Search for the cell housing the specified text and yield its (X, Y) center coordinate. 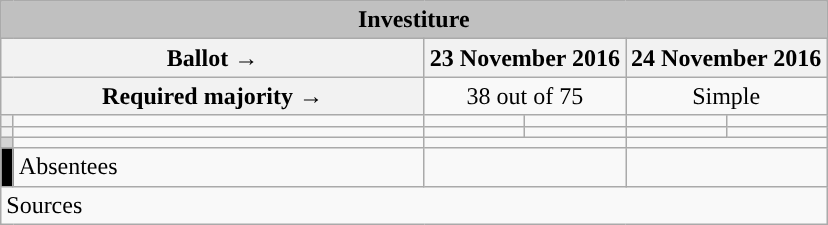
Sources (414, 205)
Required majority → (213, 96)
23 November 2016 (524, 58)
Simple (726, 96)
38 out of 75 (524, 96)
24 November 2016 (726, 58)
Investiture (414, 20)
Ballot → (213, 58)
Absentees (218, 167)
